Capture the cell that displays the provided text and extract its (X, Y) central coordinate. 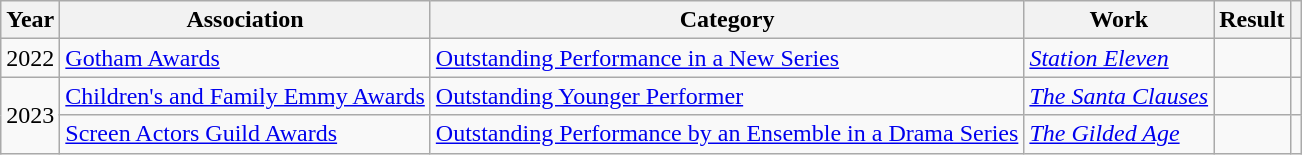
Screen Actors Guild Awards (245, 134)
Outstanding Younger Performer (727, 96)
Result (1252, 20)
Work (1119, 20)
Category (727, 20)
Gotham Awards (245, 58)
2022 (30, 58)
Outstanding Performance by an Ensemble in a Drama Series (727, 134)
2023 (30, 115)
Outstanding Performance in a New Series (727, 58)
Station Eleven (1119, 58)
Association (245, 20)
Year (30, 20)
The Gilded Age (1119, 134)
Children's and Family Emmy Awards (245, 96)
The Santa Clauses (1119, 96)
